From the cell containing the given text, extract its center point as (x, y) coordinate. 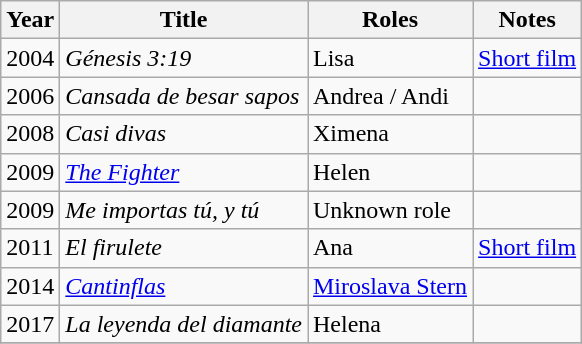
2004 (30, 58)
2017 (30, 324)
Génesis 3:19 (184, 58)
Cantinflas (184, 286)
Notes (528, 20)
Unknown role (390, 210)
Year (30, 20)
Me importas tú, y tú (184, 210)
2008 (30, 134)
Cansada de besar sapos (184, 96)
Title (184, 20)
Helen (390, 172)
2014 (30, 286)
The Fighter (184, 172)
2011 (30, 248)
2006 (30, 96)
Andrea / Andi (390, 96)
Helena (390, 324)
Casi divas (184, 134)
Lisa (390, 58)
Miroslava Stern (390, 286)
El firulete (184, 248)
La leyenda del diamante (184, 324)
Ximena (390, 134)
Ana (390, 248)
Roles (390, 20)
